Provide the [x, y] coordinate of the cell's center where the given text is located.  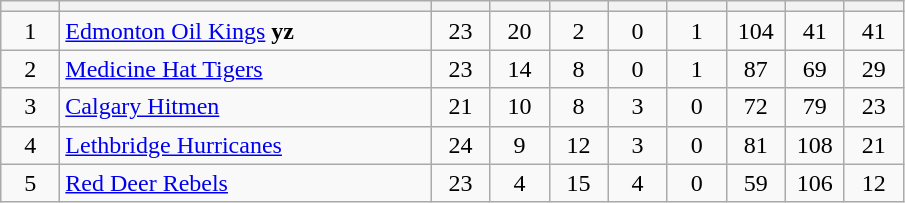
106 [814, 183]
10 [520, 107]
69 [814, 69]
Lethbridge Hurricanes [246, 145]
5 [30, 183]
24 [460, 145]
Red Deer Rebels [246, 183]
108 [814, 145]
Medicine Hat Tigers [246, 69]
15 [578, 183]
Edmonton Oil Kings yz [246, 31]
Calgary Hitmen [246, 107]
87 [756, 69]
29 [874, 69]
79 [814, 107]
72 [756, 107]
9 [520, 145]
20 [520, 31]
59 [756, 183]
81 [756, 145]
14 [520, 69]
104 [756, 31]
